Provide the [X, Y] coordinate of the cell's center where the given text is located.  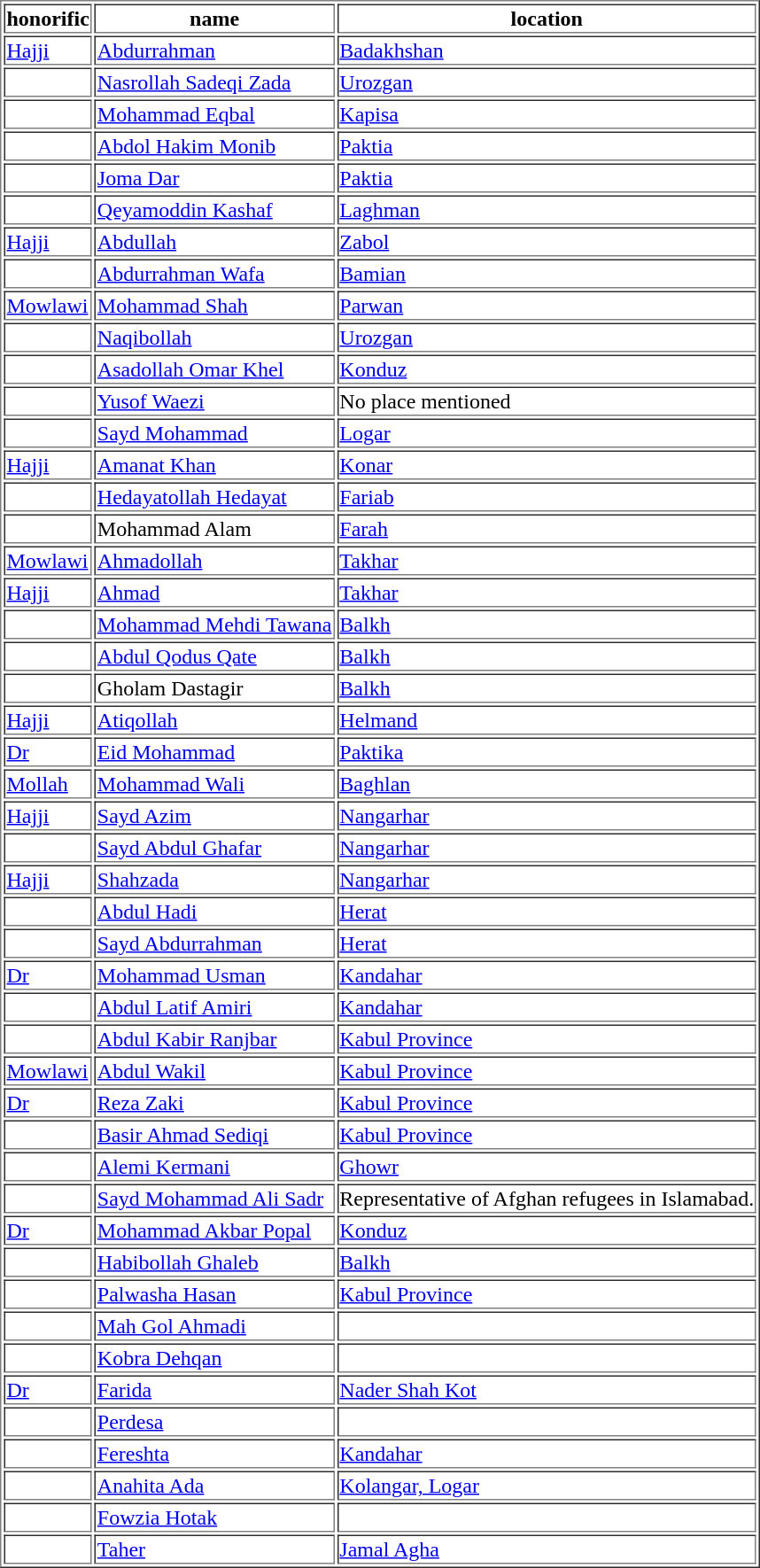
Atiqollah [214, 719]
Mohammad Shah [214, 305]
Ahmadollah [214, 560]
Farah [547, 528]
Badakhshan [547, 50]
name [214, 18]
Yusof Waezi [214, 400]
Abdul Hadi [214, 911]
Baghlan [547, 783]
Abdul Wakil [214, 1070]
Sayd Mohammad [214, 432]
Konar [547, 464]
Representative of Afghan refugees in Islamabad. [547, 1198]
Asadollah Omar Khel [214, 369]
Qeyamoddin Kashaf [214, 209]
Abdul Latif Amiri [214, 1006]
Mollah [48, 783]
Bamian [547, 273]
location [547, 18]
Mah Gol Ahmadi [214, 1325]
Jamal Agha [547, 1549]
Abdurrahman [214, 50]
Gholam Dastagir [214, 687]
Nasrollah Sadeqi Zada [214, 82]
Zabol [547, 241]
honorific [48, 18]
Kobra Dehqan [214, 1357]
Taher [214, 1549]
Joma Dar [214, 177]
Naqibollah [214, 337]
Mohammad Akbar Popal [214, 1230]
Paktika [547, 751]
Abdullah [214, 241]
Sayd Abdurrahman [214, 943]
Mohammad Alam [214, 528]
Eid Mohammad [214, 751]
Sayd Mohammad Ali Sadr [214, 1198]
Helmand [547, 719]
Fowzia Hotak [214, 1517]
Sayd Azim [214, 815]
Reza Zaki [214, 1102]
Mohammad Eqbal [214, 113]
Ghowr [547, 1166]
Hedayatollah Hedayat [214, 496]
Laghman [547, 209]
No place mentioned [547, 400]
Palwasha Hasan [214, 1293]
Shahzada [214, 879]
Basir Ahmad Sediqi [214, 1134]
Fariab [547, 496]
Kapisa [547, 113]
Habibollah Ghaleb [214, 1261]
Alemi Kermani [214, 1166]
Kolangar, Logar [547, 1485]
Amanat Khan [214, 464]
Mohammad Mehdi Tawana [214, 624]
Parwan [547, 305]
Farida [214, 1389]
Nader Shah Kot [547, 1389]
Ahmad [214, 592]
Fereshta [214, 1453]
Perdesa [214, 1421]
Abdul Qodus Qate [214, 656]
Abdul Kabir Ranjbar [214, 1038]
Sayd Abdul Ghafar [214, 847]
Abdurrahman Wafa [214, 273]
Logar [547, 432]
Mohammad Usman [214, 974]
Abdol Hakim Monib [214, 145]
Mohammad Wali [214, 783]
Anahita Ada [214, 1485]
